Determine the (X, Y) coordinate at the center of the cell enclosing the given text.  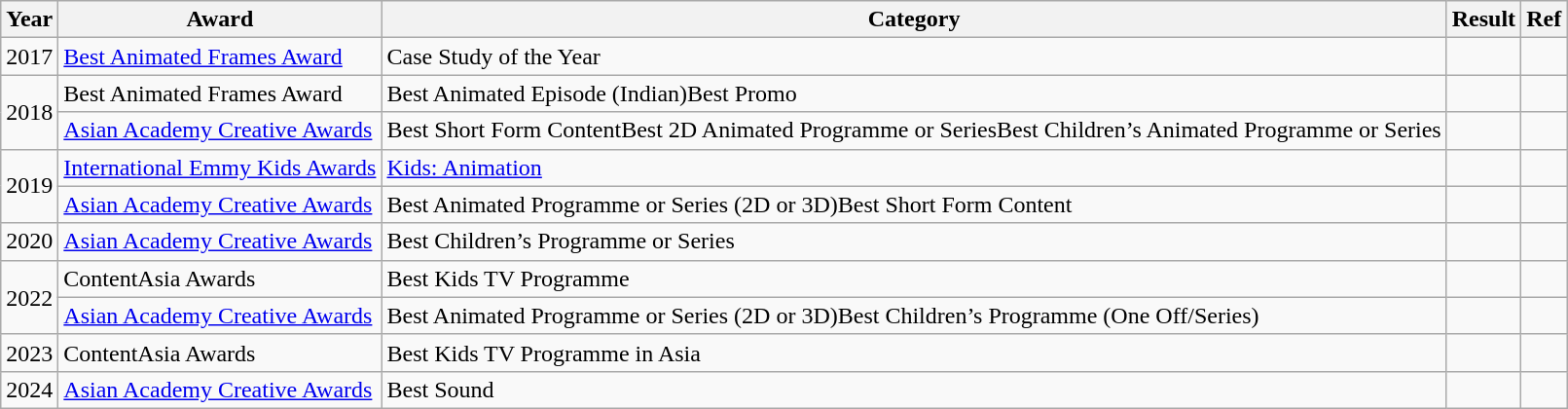
Category (914, 19)
Best Animated Programme or Series (2D or 3D)Best Children’s Programme (One Off/Series) (914, 316)
2022 (29, 297)
Best Short Form ContentBest 2D Animated Programme or SeriesBest Children’s Animated Programme or Series (914, 130)
2020 (29, 242)
Best Kids TV Programme (914, 279)
Kids: Animation (914, 167)
2024 (29, 390)
Best Kids TV Programme in Asia (914, 353)
2017 (29, 56)
Year (29, 19)
Award (220, 19)
2019 (29, 186)
Ref (1544, 19)
2023 (29, 353)
Best Animated Programme or Series (2D or 3D)Best Short Form Content (914, 204)
International Emmy Kids Awards (220, 167)
2018 (29, 112)
Case Study of the Year (914, 56)
Best Children’s Programme or Series (914, 242)
Best Sound (914, 390)
Best Animated Episode (Indian)Best Promo (914, 93)
Result (1483, 19)
